Locate the cell with the specified text and output its (X, Y) center coordinate. 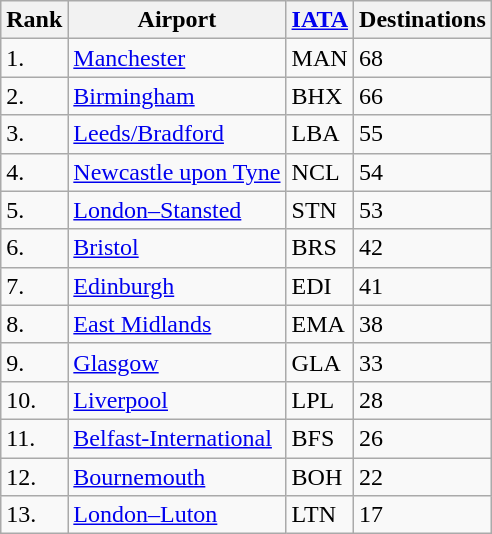
3. (34, 134)
1. (34, 58)
BHX (320, 96)
London–Stansted (177, 210)
BRS (320, 248)
22 (423, 477)
MAN (320, 58)
Leeds/Bradford (177, 134)
Bournemouth (177, 477)
Newcastle upon Tyne (177, 172)
41 (423, 286)
EMA (320, 324)
9. (34, 362)
BOH (320, 477)
12. (34, 477)
LPL (320, 400)
28 (423, 400)
54 (423, 172)
London–Luton (177, 515)
LTN (320, 515)
55 (423, 134)
Glasgow (177, 362)
26 (423, 438)
LBA (320, 134)
Belfast-International (177, 438)
68 (423, 58)
Birmingham (177, 96)
10. (34, 400)
Liverpool (177, 400)
6. (34, 248)
33 (423, 362)
East Midlands (177, 324)
GLA (320, 362)
17 (423, 515)
Bristol (177, 248)
2. (34, 96)
STN (320, 210)
BFS (320, 438)
Manchester (177, 58)
13. (34, 515)
11. (34, 438)
Edinburgh (177, 286)
5. (34, 210)
Airport (177, 20)
38 (423, 324)
8. (34, 324)
7. (34, 286)
EDI (320, 286)
Rank (34, 20)
Destinations (423, 20)
66 (423, 96)
53 (423, 210)
42 (423, 248)
4. (34, 172)
NCL (320, 172)
IATA (320, 20)
